Search for the cell housing the specified text and yield its [x, y] center coordinate. 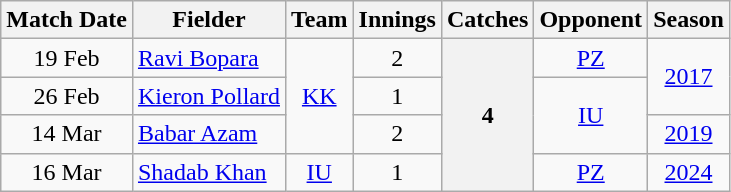
2019 [689, 134]
Match Date [67, 20]
Babar Azam [208, 134]
2017 [689, 77]
Catches [487, 20]
19 Feb [67, 58]
16 Mar [67, 172]
4 [487, 115]
KK [319, 96]
14 Mar [67, 134]
2024 [689, 172]
Kieron Pollard [208, 96]
Opponent [591, 20]
Shadab Khan [208, 172]
26 Feb [67, 96]
Fielder [208, 20]
Ravi Bopara [208, 58]
Season [689, 20]
Team [319, 20]
Innings [397, 20]
